Return (x, y) of the center of cell containing provided text 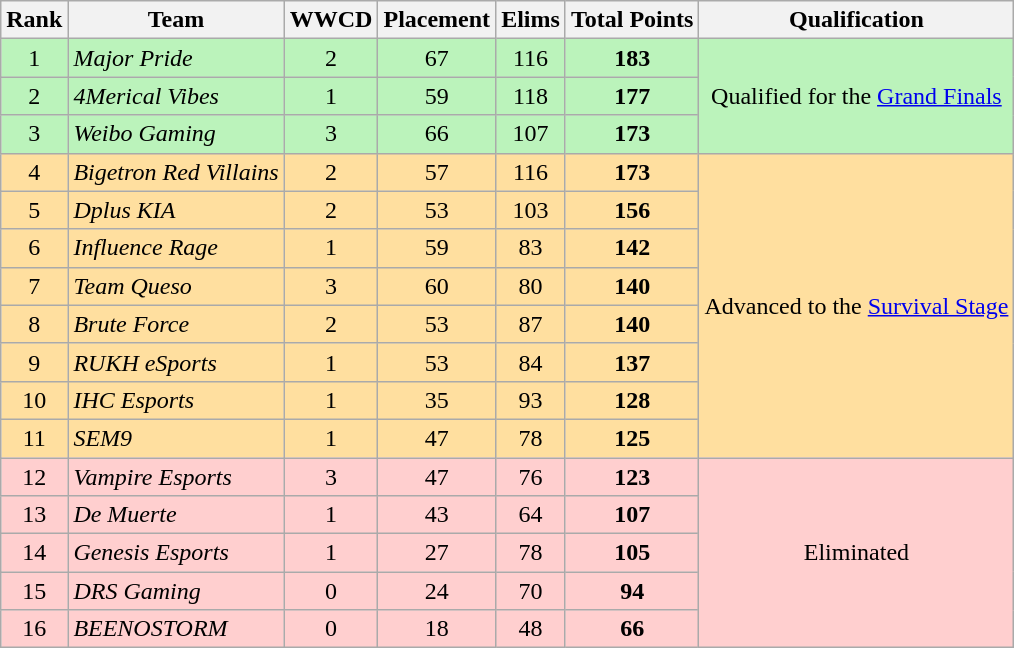
Qualification (856, 20)
67 (437, 58)
142 (632, 248)
Team (176, 20)
118 (531, 96)
5 (34, 210)
84 (531, 362)
WWCD (331, 20)
13 (34, 515)
76 (531, 477)
Team Queso (176, 286)
7 (34, 286)
Major Pride (176, 58)
35 (437, 400)
De Muerte (176, 515)
Weibo Gaming (176, 134)
177 (632, 96)
27 (437, 553)
4 (34, 172)
12 (34, 477)
Eliminated (856, 553)
64 (531, 515)
RUKH eSports (176, 362)
9 (34, 362)
Dplus KIA (176, 210)
Genesis Esports (176, 553)
6 (34, 248)
DRS Gaming (176, 591)
IHC Esports (176, 400)
156 (632, 210)
Rank (34, 20)
43 (437, 515)
103 (531, 210)
Placement (437, 20)
Qualified for the Grand Finals (856, 96)
Vampire Esports (176, 477)
Advanced to the Survival Stage (856, 305)
18 (437, 629)
15 (34, 591)
16 (34, 629)
Influence Rage (176, 248)
4Merical Vibes (176, 96)
Elims (531, 20)
94 (632, 591)
24 (437, 591)
Brute Force (176, 324)
Bigetron Red Villains (176, 172)
125 (632, 438)
48 (531, 629)
80 (531, 286)
SEM9 (176, 438)
87 (531, 324)
11 (34, 438)
183 (632, 58)
57 (437, 172)
70 (531, 591)
123 (632, 477)
137 (632, 362)
14 (34, 553)
BEENOSTORM (176, 629)
60 (437, 286)
83 (531, 248)
10 (34, 400)
93 (531, 400)
128 (632, 400)
105 (632, 553)
Total Points (632, 20)
8 (34, 324)
